Identify which cell holds the provided text, then report its [X, Y] central coordinate. 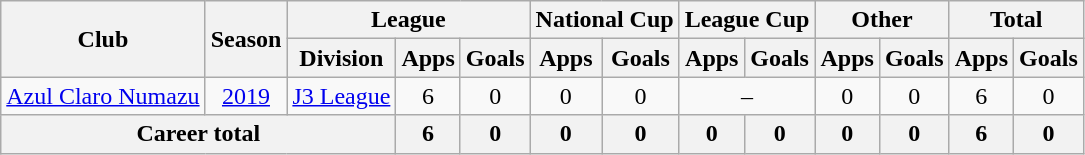
Season [246, 39]
National Cup [604, 20]
Total [1016, 20]
League [408, 20]
2019 [246, 96]
– [747, 96]
Club [103, 39]
Career total [198, 134]
Azul Claro Numazu [103, 96]
Division [342, 58]
J3 League [342, 96]
Other [882, 20]
League Cup [747, 20]
